Output the [X, Y] coordinate of the center of the cell containing the given text.  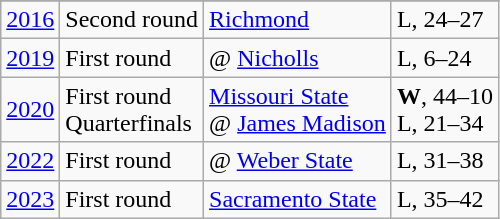
W, 44–10L, 21–34 [444, 110]
Missouri State@ James Madison [298, 110]
@ Nicholls [298, 58]
2022 [30, 161]
@ Weber State [298, 161]
2019 [30, 58]
L, 35–42 [444, 199]
Sacramento State [298, 199]
2016 [30, 20]
2023 [30, 199]
L, 6–24 [444, 58]
2020 [30, 110]
L, 24–27 [444, 20]
First roundQuarterfinals [132, 110]
L, 31–38 [444, 161]
Second round [132, 20]
Richmond [298, 20]
